Provide the (x, y) coordinate of the cell's center where the given text is located.  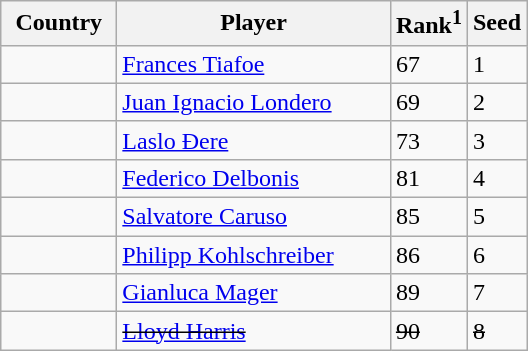
89 (428, 293)
Frances Tiafoe (254, 64)
8 (496, 331)
3 (496, 140)
73 (428, 140)
90 (428, 331)
Player (254, 24)
Lloyd Harris (254, 331)
Gianluca Mager (254, 293)
Laslo Đere (254, 140)
5 (496, 217)
81 (428, 178)
4 (496, 178)
6 (496, 255)
Philipp Kohlschreiber (254, 255)
1 (496, 64)
86 (428, 255)
Rank1 (428, 24)
85 (428, 217)
69 (428, 102)
Country (59, 24)
Federico Delbonis (254, 178)
Seed (496, 24)
2 (496, 102)
7 (496, 293)
Salvatore Caruso (254, 217)
Juan Ignacio Londero (254, 102)
67 (428, 64)
